From the cell containing the given text, extract its center point as [x, y] coordinate. 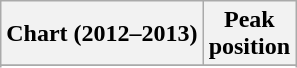
Chart (2012–2013) [102, 34]
Peakposition [249, 34]
